Scan for the cell matching the given text and deliver its [X, Y] coordinate at center. 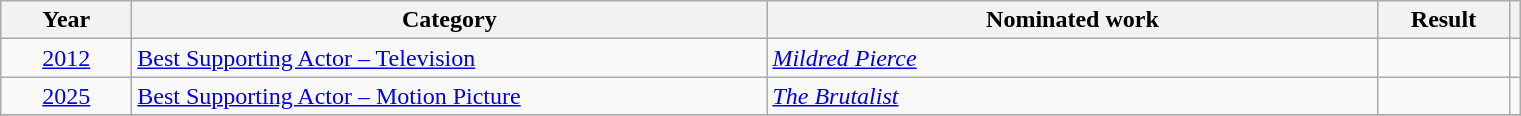
Year [66, 20]
Best Supporting Actor – Motion Picture [450, 96]
Mildred Pierce [1072, 58]
The Brutalist [1072, 96]
Nominated work [1072, 20]
Best Supporting Actor – Television [450, 58]
2012 [66, 58]
2025 [66, 96]
Category [450, 20]
Result [1444, 20]
